Search for the cell housing the specified text and yield its [X, Y] center coordinate. 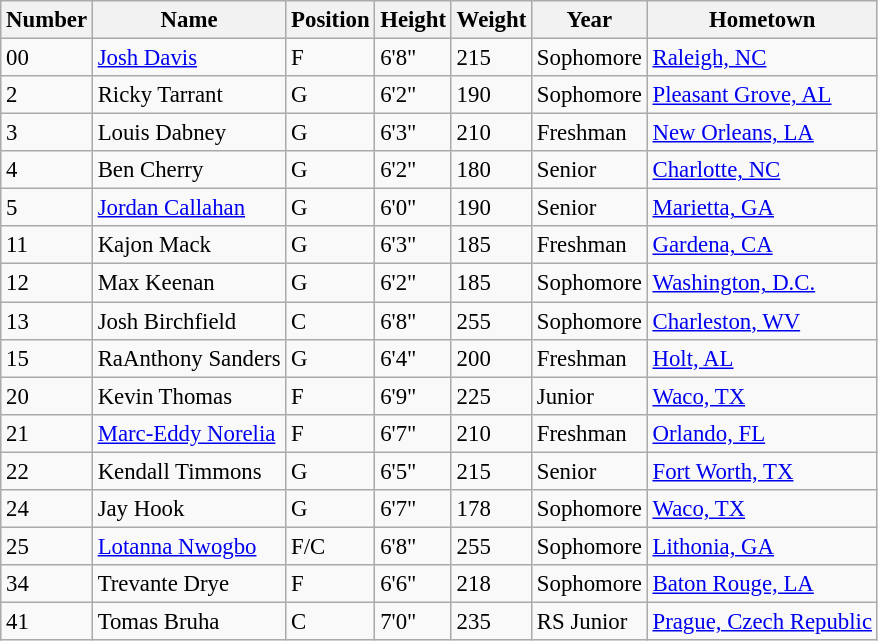
Number [47, 20]
Fort Worth, TX [762, 471]
Baton Rouge, LA [762, 584]
11 [47, 245]
New Orleans, LA [762, 133]
Junior [590, 396]
15 [47, 358]
225 [491, 396]
Raleigh, NC [762, 58]
Kajon Mack [188, 245]
41 [47, 621]
Josh Davis [188, 58]
6'4" [413, 358]
34 [47, 584]
200 [491, 358]
Weight [491, 20]
Ben Cherry [188, 170]
180 [491, 170]
Ricky Tarrant [188, 95]
7'0" [413, 621]
12 [47, 283]
25 [47, 546]
Lithonia, GA [762, 546]
00 [47, 58]
Name [188, 20]
Position [330, 20]
2 [47, 95]
178 [491, 509]
Max Keenan [188, 283]
5 [47, 208]
RaAnthony Sanders [188, 358]
Kendall Timmons [188, 471]
20 [47, 396]
Height [413, 20]
Orlando, FL [762, 433]
22 [47, 471]
Louis Dabney [188, 133]
235 [491, 621]
Pleasant Grove, AL [762, 95]
Year [590, 20]
Lotanna Nwogbo [188, 546]
Holt, AL [762, 358]
6'9" [413, 396]
Kevin Thomas [188, 396]
RS Junior [590, 621]
Marietta, GA [762, 208]
21 [47, 433]
4 [47, 170]
Jay Hook [188, 509]
Charlotte, NC [762, 170]
Prague, Czech Republic [762, 621]
Josh Birchfield [188, 321]
6'0" [413, 208]
Tomas Bruha [188, 621]
Trevante Drye [188, 584]
Washington, D.C. [762, 283]
Gardena, CA [762, 245]
Marc-Eddy Norelia [188, 433]
3 [47, 133]
Jordan Callahan [188, 208]
Charleston, WV [762, 321]
6'5" [413, 471]
13 [47, 321]
24 [47, 509]
F/C [330, 546]
218 [491, 584]
6'6" [413, 584]
Hometown [762, 20]
